Return [x, y] of the center of cell containing provided text 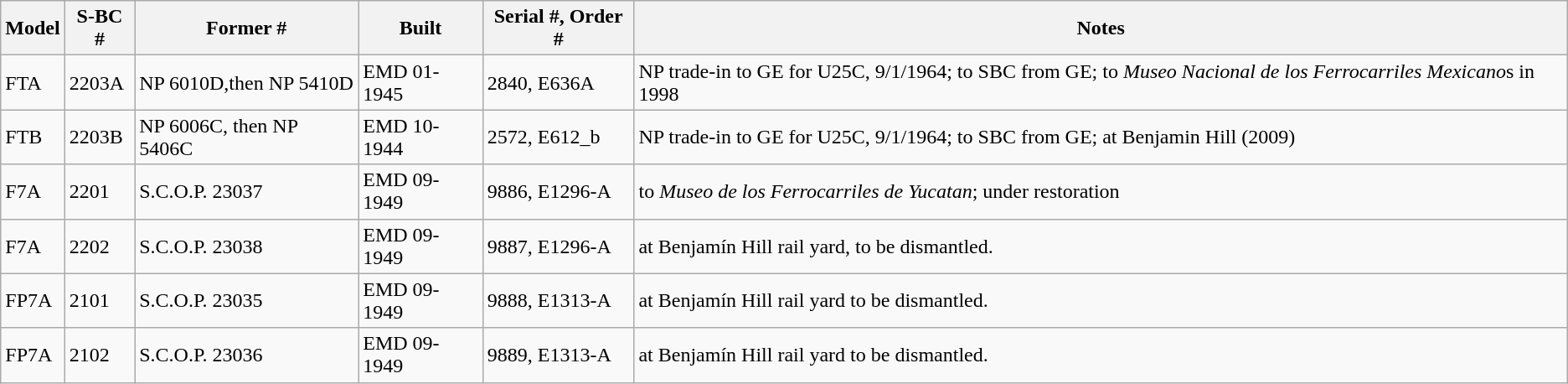
2572, E612_b [558, 138]
9886, E1296-A [558, 191]
9887, E1296-A [558, 246]
Former # [246, 29]
NP trade-in to GE for U25C, 9/1/1964; to SBC from GE; at Benjamin Hill (2009) [1101, 138]
NP 6010D,then NP 5410D [246, 82]
9889, E1313-A [558, 355]
Notes [1101, 29]
Model [33, 29]
at Benjamín Hill rail yard, to be dismantled. [1101, 246]
NP trade-in to GE for U25C, 9/1/1964; to SBC from GE; to Museo Nacional de los Ferrocarriles Mexicanos in 1998 [1101, 82]
S.C.O.P. 23035 [246, 300]
2201 [100, 191]
EMD 01-1945 [420, 82]
EMD 10-1944 [420, 138]
2203B [100, 138]
2840, E636A [558, 82]
Serial #, Order # [558, 29]
2102 [100, 355]
S.C.O.P. 23036 [246, 355]
FTA [33, 82]
Built [420, 29]
9888, E1313-A [558, 300]
NP 6006C, then NP 5406C [246, 138]
S-BC # [100, 29]
2202 [100, 246]
S.C.O.P. 23037 [246, 191]
S.C.O.P. 23038 [246, 246]
FTB [33, 138]
2203A [100, 82]
2101 [100, 300]
to Museo de los Ferrocarriles de Yucatan; under restoration [1101, 191]
